Pinpoint the cell where the given text exists, returning its (X, Y) midpoint coordinate. 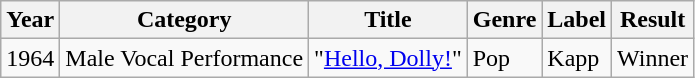
Category (184, 20)
Male Vocal Performance (184, 58)
Genre (504, 20)
1964 (30, 58)
Kapp (577, 58)
Winner (653, 58)
Pop (504, 58)
Year (30, 20)
Title (388, 20)
Label (577, 20)
Result (653, 20)
"Hello, Dolly!" (388, 58)
